Capture the cell that displays the provided text and extract its [X, Y] central coordinate. 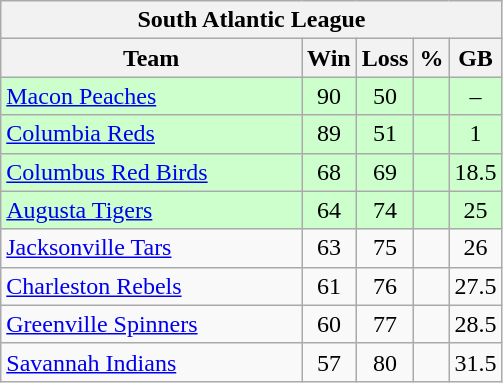
– [476, 96]
Augusta Tigers [152, 210]
69 [385, 172]
57 [330, 362]
90 [330, 96]
GB [476, 58]
74 [385, 210]
% [432, 58]
Charleston Rebels [152, 286]
60 [330, 324]
76 [385, 286]
Savannah Indians [152, 362]
Loss [385, 58]
Win [330, 58]
South Atlantic League [252, 20]
63 [330, 248]
26 [476, 248]
31.5 [476, 362]
18.5 [476, 172]
64 [330, 210]
25 [476, 210]
77 [385, 324]
Macon Peaches [152, 96]
28.5 [476, 324]
50 [385, 96]
51 [385, 134]
Columbia Reds [152, 134]
Jacksonville Tars [152, 248]
80 [385, 362]
27.5 [476, 286]
1 [476, 134]
Team [152, 58]
Greenville Spinners [152, 324]
68 [330, 172]
Columbus Red Birds [152, 172]
61 [330, 286]
89 [330, 134]
75 [385, 248]
